Capture the cell that displays the provided text and extract its (X, Y) central coordinate. 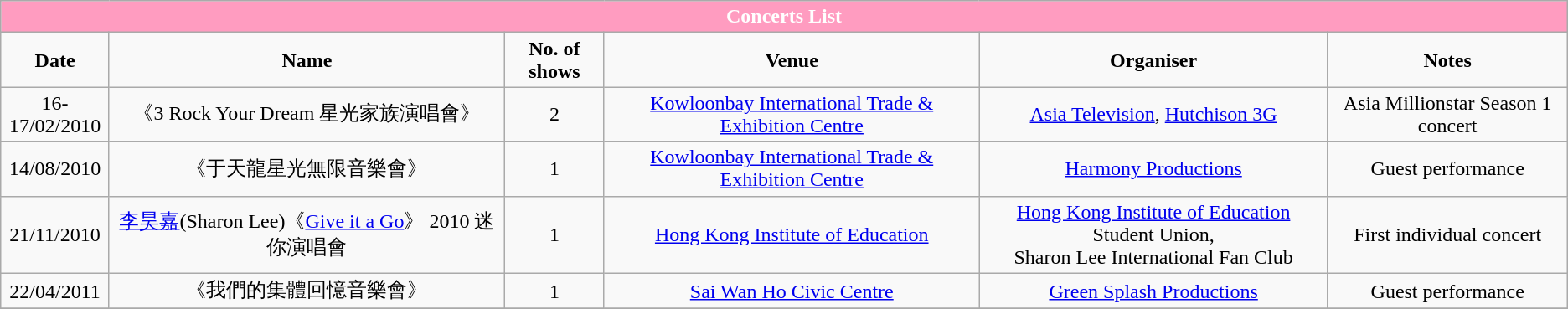
Sai Wan Ho Civic Centre (792, 291)
Notes (1447, 60)
No. of shows (554, 60)
李昊嘉(Sharon Lee)《Give it a Go》 2010 迷你演唱會 (307, 234)
《3 Rock Your Dream 星光家族演唱會》 (307, 114)
Harmony Productions (1153, 169)
16-17/02/2010 (55, 114)
Concerts List (784, 17)
2 (554, 114)
22/04/2011 (55, 291)
Hong Kong Institute of Education (792, 234)
《我們的集體回憶音樂會》 (307, 291)
Green Splash Productions (1153, 291)
Hong Kong Institute of Education Student Union, Sharon Lee International Fan Club (1153, 234)
Venue (792, 60)
First individual concert (1447, 234)
Name (307, 60)
Organiser (1153, 60)
Date (55, 60)
《于天龍星光無限音樂會》 (307, 169)
Asia Millionstar Season 1 concert (1447, 114)
21/11/2010 (55, 234)
Asia Television, Hutchison 3G (1153, 114)
14/08/2010 (55, 169)
